Return (X, Y) of the center of cell containing provided text 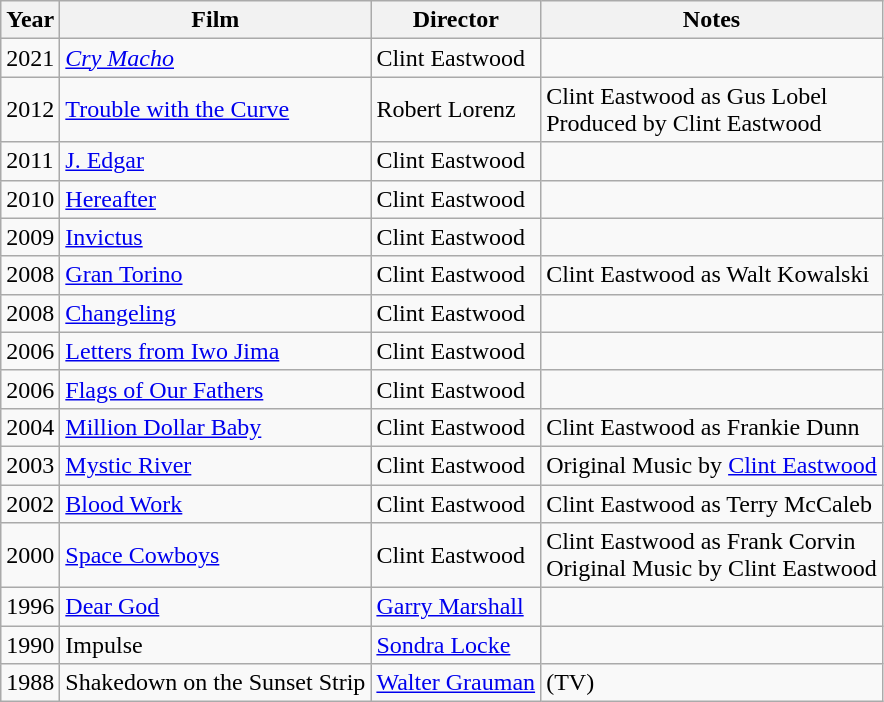
Walter Grauman (456, 683)
2003 (30, 465)
(TV) (712, 683)
2011 (30, 161)
Clint Eastwood as Walt Kowalski (712, 275)
Year (30, 20)
Robert Lorenz (456, 110)
Clint Eastwood as Terry McCaleb (712, 503)
Trouble with the Curve (216, 110)
Director (456, 20)
Clint Eastwood as Frank CorvinOriginal Music by Clint Eastwood (712, 556)
Mystic River (216, 465)
Hereafter (216, 199)
Sondra Locke (456, 645)
Blood Work (216, 503)
1988 (30, 683)
Clint Eastwood as Frankie Dunn (712, 427)
Million Dollar Baby (216, 427)
2012 (30, 110)
Space Cowboys (216, 556)
Letters from Iwo Jima (216, 351)
1996 (30, 607)
2002 (30, 503)
Cry Macho (216, 58)
Clint Eastwood as Gus LobelProduced by Clint Eastwood (712, 110)
2010 (30, 199)
2000 (30, 556)
1990 (30, 645)
2004 (30, 427)
Original Music by Clint Eastwood (712, 465)
Flags of Our Fathers (216, 389)
Dear God (216, 607)
Invictus (216, 237)
Shakedown on the Sunset Strip (216, 683)
2009 (30, 237)
Film (216, 20)
Garry Marshall (456, 607)
2021 (30, 58)
Gran Torino (216, 275)
Impulse (216, 645)
J. Edgar (216, 161)
Changeling (216, 313)
Notes (712, 20)
